Find where the given text appears and provide that cell's center as (X, Y) coordinate. 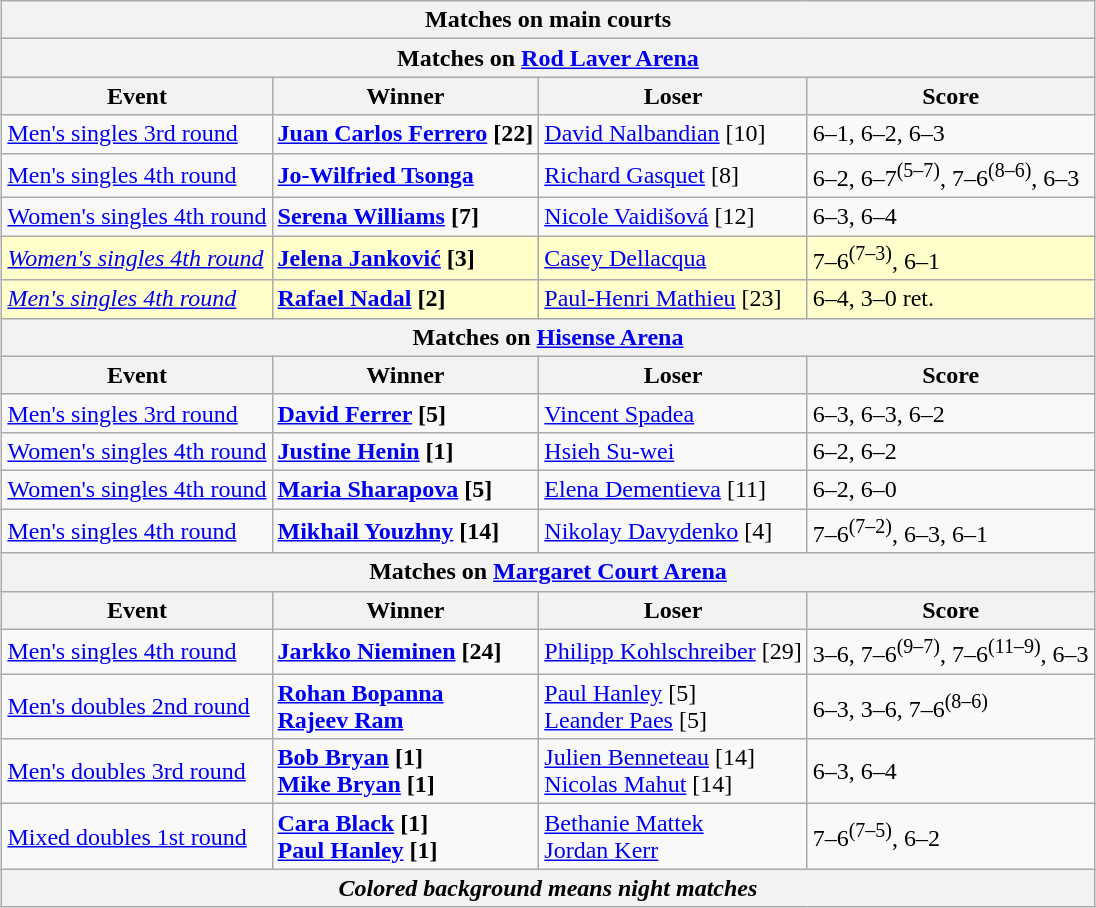
7–6(7–5), 6–2 (950, 836)
Jelena Janković [3] (406, 258)
Casey Dellacqua (673, 258)
Rafael Nadal [2] (406, 299)
Nicole Vaidišová [12] (673, 217)
6–3, 3–6, 7–6(8–6) (950, 706)
Vincent Spadea (673, 413)
Matches on main courts (548, 20)
Rohan Bopanna Rajeev Ram (406, 706)
Paul Hanley [5] Leander Paes [5] (673, 706)
6–2, 6–2 (950, 451)
Juan Carlos Ferrero [22] (406, 134)
Justine Henin [1] (406, 451)
Elena Dementieva [11] (673, 489)
3–6, 7–6(9–7), 7–6(11–9), 6–3 (950, 652)
Hsieh Su-wei (673, 451)
Mikhail Youzhny [14] (406, 532)
Philipp Kohlschreiber [29] (673, 652)
Jarkko Nieminen [24] (406, 652)
6–1, 6–2, 6–3 (950, 134)
Nikolay Davydenko [4] (673, 532)
6–2, 6–7(5–7), 7–6(8–6), 6–3 (950, 176)
Jo-Wilfried Tsonga (406, 176)
Matches on Rod Laver Arena (548, 58)
Maria Sharapova [5] (406, 489)
Men's doubles 3rd round (137, 772)
Paul-Henri Mathieu [23] (673, 299)
David Nalbandian [10] (673, 134)
Richard Gasquet [8] (673, 176)
6–3, 6–3, 6–2 (950, 413)
6–2, 6–0 (950, 489)
6–4, 3–0 ret. (950, 299)
Matches on Hisense Arena (548, 337)
Bethanie Mattek Jordan Kerr (673, 836)
David Ferrer [5] (406, 413)
7–6(7–2), 6–3, 6–1 (950, 532)
Julien Benneteau [14] Nicolas Mahut [14] (673, 772)
Cara Black [1] Paul Hanley [1] (406, 836)
Mixed doubles 1st round (137, 836)
Men's doubles 2nd round (137, 706)
Serena Williams [7] (406, 217)
Colored background means night matches (548, 888)
7–6(7–3), 6–1 (950, 258)
Matches on Margaret Court Arena (548, 572)
Bob Bryan [1] Mike Bryan [1] (406, 772)
